Return the (X, Y) coordinate for the center point of the cell that contains the specified text.  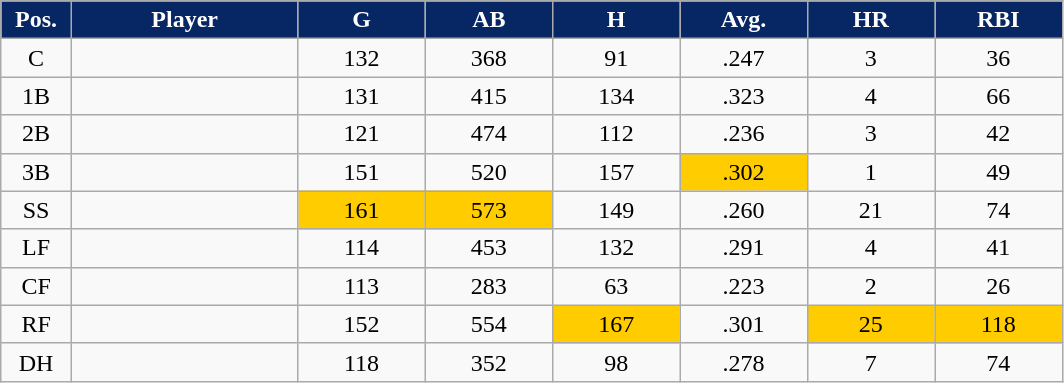
.260 (744, 210)
152 (362, 324)
63 (616, 286)
7 (870, 362)
520 (488, 172)
SS (36, 210)
161 (362, 210)
283 (488, 286)
415 (488, 96)
368 (488, 58)
AB (488, 20)
112 (616, 134)
1B (36, 96)
Pos. (36, 20)
66 (998, 96)
42 (998, 134)
134 (616, 96)
LF (36, 248)
DH (36, 362)
41 (998, 248)
151 (362, 172)
.278 (744, 362)
3B (36, 172)
H (616, 20)
167 (616, 324)
RBI (998, 20)
149 (616, 210)
CF (36, 286)
113 (362, 286)
121 (362, 134)
98 (616, 362)
131 (362, 96)
157 (616, 172)
.301 (744, 324)
.291 (744, 248)
.223 (744, 286)
453 (488, 248)
554 (488, 324)
573 (488, 210)
HR (870, 20)
2B (36, 134)
474 (488, 134)
Player (184, 20)
114 (362, 248)
RF (36, 324)
.236 (744, 134)
91 (616, 58)
G (362, 20)
352 (488, 362)
49 (998, 172)
.323 (744, 96)
26 (998, 286)
25 (870, 324)
36 (998, 58)
.302 (744, 172)
21 (870, 210)
.247 (744, 58)
1 (870, 172)
Avg. (744, 20)
C (36, 58)
2 (870, 286)
